Pinpoint the cell where the given text exists, returning its [X, Y] midpoint coordinate. 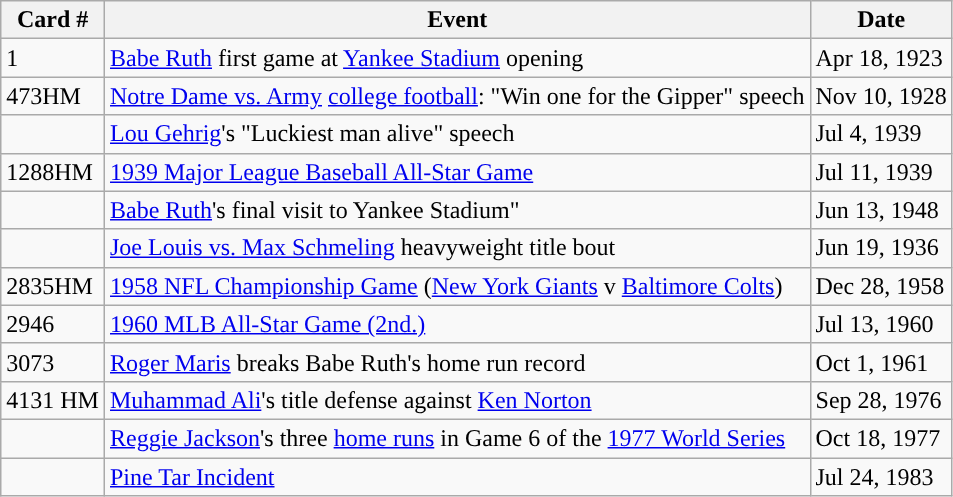
Oct 1, 1961 [881, 362]
473HM [53, 96]
Date [881, 20]
Reggie Jackson's three home runs in Game 6 of the 1977 World Series [457, 438]
Notre Dame vs. Army college football: "Win one for the Gipper" speech [457, 96]
Dec 28, 1958 [881, 286]
3073 [53, 362]
2835HM [53, 286]
Joe Louis vs. Max Schmeling heavyweight title bout [457, 248]
Jul 24, 1983 [881, 477]
Roger Maris breaks Babe Ruth's home run record [457, 362]
1 [53, 58]
Jun 13, 1948 [881, 210]
Oct 18, 1977 [881, 438]
Lou Gehrig's "Luckiest man alive" speech [457, 134]
Card # [53, 20]
1958 NFL Championship Game (New York Giants v Baltimore Colts) [457, 286]
Jul 11, 1939 [881, 172]
Pine Tar Incident [457, 477]
Nov 10, 1928 [881, 96]
Jun 19, 1936 [881, 248]
Sep 28, 1976 [881, 400]
Jul 13, 1960 [881, 324]
1288HM [53, 172]
Muhammad Ali's title defense against Ken Norton [457, 400]
1960 MLB All-Star Game (2nd.) [457, 324]
4131 HM [53, 400]
Babe Ruth's final visit to Yankee Stadium" [457, 210]
Apr 18, 1923 [881, 58]
2946 [53, 324]
1939 Major League Baseball All-Star Game [457, 172]
Event [457, 20]
Jul 4, 1939 [881, 134]
Babe Ruth first game at Yankee Stadium opening [457, 58]
